Return the [X, Y] coordinate for the center point of the cell that contains the specified text.  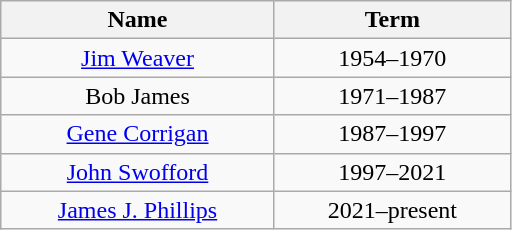
Term [392, 20]
1971–1987 [392, 96]
Name [138, 20]
1997–2021 [392, 172]
Gene Corrigan [138, 134]
Bob James [138, 96]
2021–present [392, 210]
James J. Phillips [138, 210]
1954–1970 [392, 58]
1987–1997 [392, 134]
Jim Weaver [138, 58]
John Swofford [138, 172]
